From the cell containing the given text, extract its center point as [X, Y] coordinate. 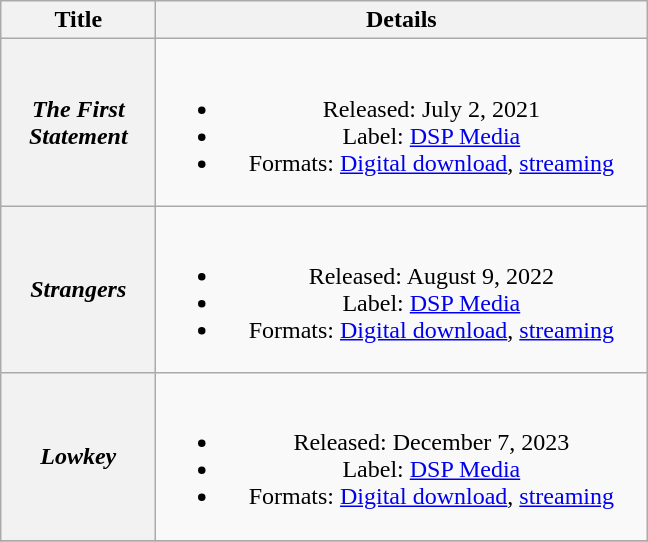
Released: August 9, 2022Label: DSP MediaFormats: Digital download, streaming [402, 290]
Strangers [78, 290]
Released: July 2, 2021Label: DSP MediaFormats: Digital download, streaming [402, 122]
Lowkey [78, 456]
Details [402, 20]
Released: December 7, 2023Label: DSP MediaFormats: Digital download, streaming [402, 456]
Title [78, 20]
The First Statement [78, 122]
